Extract the (x, y) coordinate from the center of the cell holding the provided text.  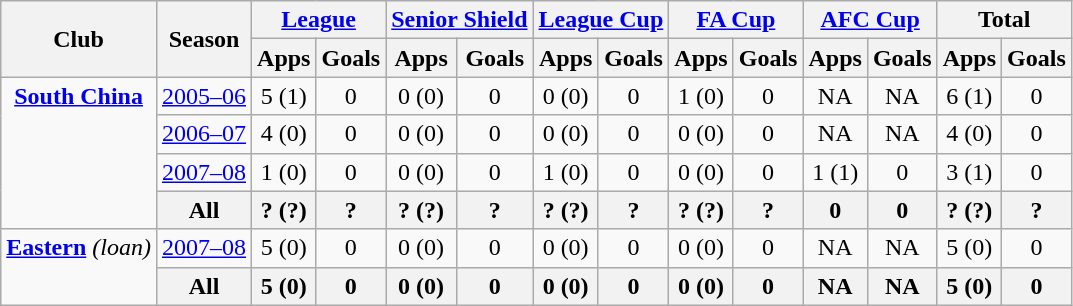
AFC Cup (870, 20)
FA Cup (736, 20)
Senior Shield (460, 20)
Season (204, 39)
2006–07 (204, 134)
Eastern (loan) (79, 267)
League (319, 20)
5 (1) (284, 96)
Total (1004, 20)
1 (1) (835, 172)
2005–06 (204, 96)
6 (1) (969, 96)
South China (79, 153)
3 (1) (969, 172)
Club (79, 39)
League Cup (601, 20)
